Capture the cell that displays the provided text and extract its (x, y) central coordinate. 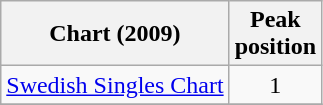
Chart (2009) (115, 34)
Peakposition (275, 34)
Swedish Singles Chart (115, 85)
1 (275, 85)
